Determine the (X, Y) coordinate at the center of the cell enclosing the given text.  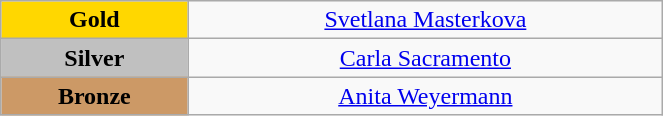
Carla Sacramento (426, 58)
Svetlana Masterkova (426, 20)
Anita Weyermann (426, 96)
Gold (94, 20)
Bronze (94, 96)
Silver (94, 58)
